Capture the cell that displays the provided text and extract its [x, y] central coordinate. 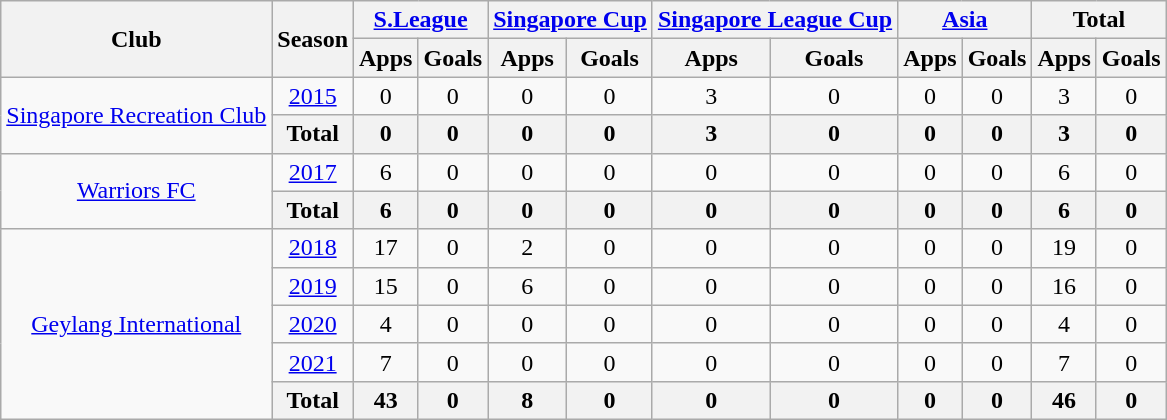
8 [528, 400]
16 [1064, 286]
17 [386, 248]
2017 [313, 172]
Asia [965, 20]
Singapore League Cup [774, 20]
2 [528, 248]
46 [1064, 400]
19 [1064, 248]
15 [386, 286]
Singapore Cup [570, 20]
2019 [313, 286]
Club [136, 39]
2015 [313, 96]
2020 [313, 324]
2018 [313, 248]
Singapore Recreation Club [136, 115]
Season [313, 39]
S.League [421, 20]
43 [386, 400]
Geylang International [136, 324]
Warriors FC [136, 191]
2021 [313, 362]
